Scan for the cell matching the given text and deliver its (X, Y) coordinate at center. 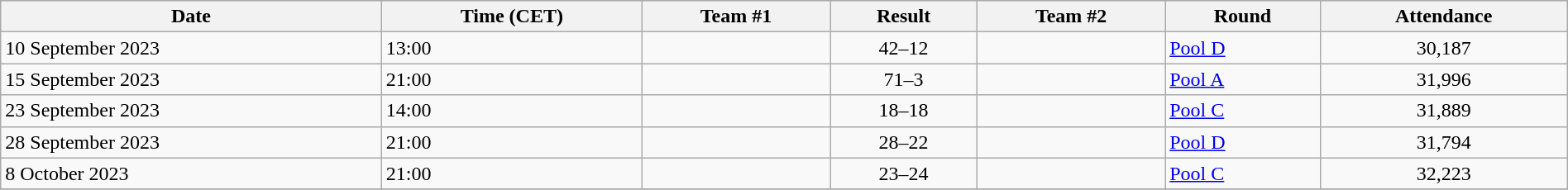
Date (192, 17)
10 September 2023 (192, 48)
31,889 (1444, 111)
Team #1 (736, 17)
Pool A (1242, 79)
32,223 (1444, 173)
Result (904, 17)
14:00 (511, 111)
28 September 2023 (192, 142)
42–12 (904, 48)
Round (1242, 17)
71–3 (904, 79)
Time (CET) (511, 17)
Attendance (1444, 17)
8 October 2023 (192, 173)
28–22 (904, 142)
23–24 (904, 173)
18–18 (904, 111)
31,996 (1444, 79)
30,187 (1444, 48)
13:00 (511, 48)
15 September 2023 (192, 79)
31,794 (1444, 142)
23 September 2023 (192, 111)
Team #2 (1072, 17)
